Identify which cell holds the provided text, then report its [X, Y] central coordinate. 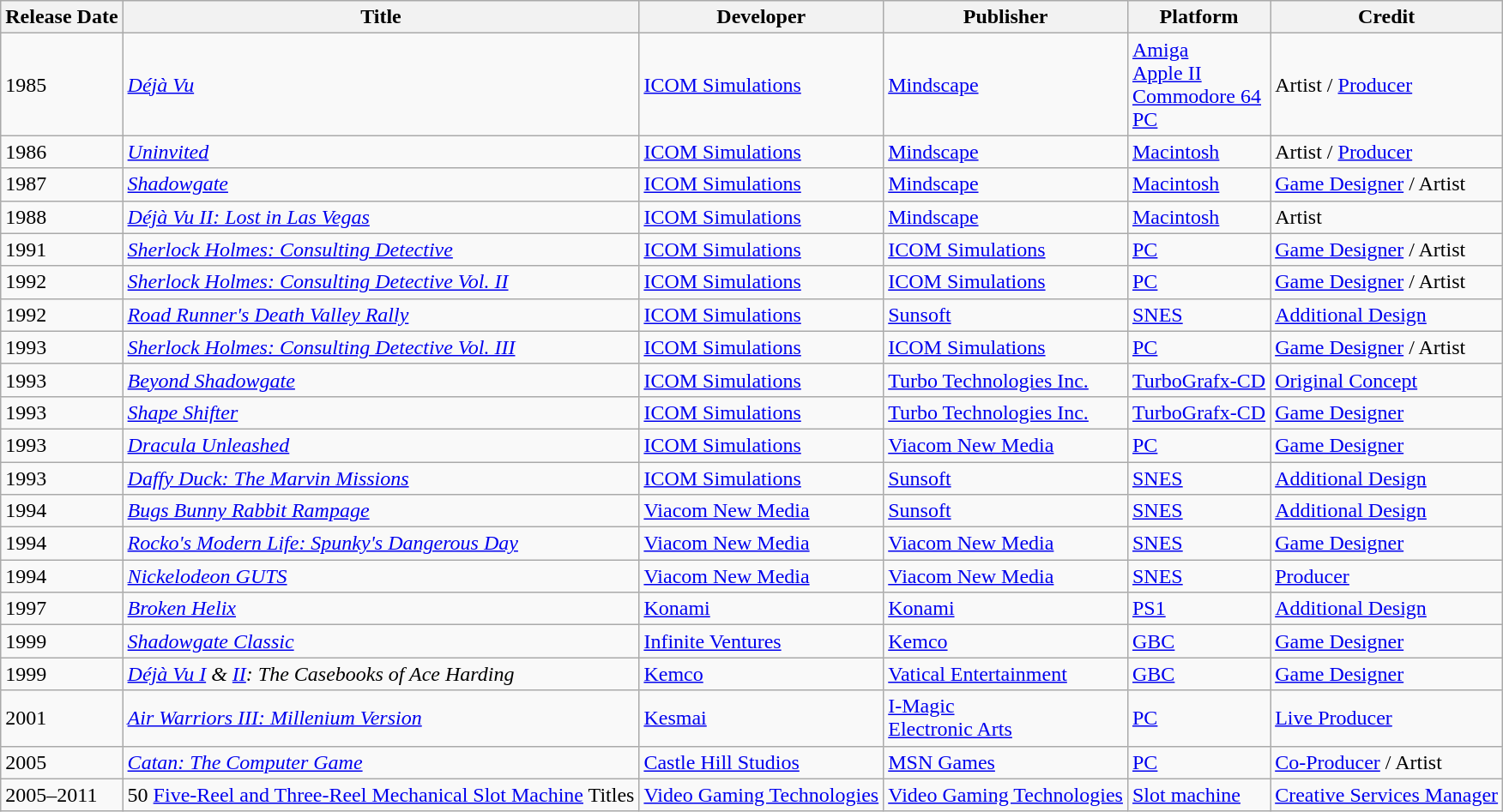
Broken Helix [381, 609]
Infinite Ventures [762, 641]
Release Date [62, 17]
Credit [1386, 17]
Daffy Duck: The Marvin Missions [381, 478]
Sherlock Holmes: Consulting Detective Vol. III [381, 347]
MSN Games [1005, 762]
Shadowgate [381, 184]
AmigaApple IICommodore 64PC [1198, 84]
50 Five-Reel and Three-Reel Mechanical Slot Machine Titles [381, 795]
Original Concept [1386, 380]
Shape Shifter [381, 412]
Sherlock Holmes: Consulting Detective Vol. II [381, 282]
Live Producer [1386, 719]
2005–2011 [62, 795]
1987 [62, 184]
Kesmai [762, 719]
Catan: The Computer Game [381, 762]
Air Warriors III: Millenium Version [381, 719]
1986 [62, 152]
PS1 [1198, 609]
Rocko's Modern Life: Spunky's Dangerous Day [381, 544]
Déjà Vu II: Lost in Las Vegas [381, 217]
Uninvited [381, 152]
1985 [62, 84]
Déjà Vu [381, 84]
Platform [1198, 17]
Producer [1386, 576]
Shadowgate Classic [381, 641]
Beyond Shadowgate [381, 380]
Co-Producer / Artist [1386, 762]
Artist [1386, 217]
2001 [62, 719]
2005 [62, 762]
Creative Services Manager [1386, 795]
Slot machine [1198, 795]
Sherlock Holmes: Consulting Detective [381, 250]
Nickelodeon GUTS [381, 576]
Developer [762, 17]
Title [381, 17]
1988 [62, 217]
Castle Hill Studios [762, 762]
Road Runner's Death Valley Rally [381, 315]
1991 [62, 250]
Vatical Entertainment [1005, 674]
Déjà Vu I & II: The Casebooks of Ace Harding [381, 674]
Dracula Unleashed [381, 445]
Publisher [1005, 17]
I-MagicElectronic Arts [1005, 719]
Bugs Bunny Rabbit Rampage [381, 511]
1997 [62, 609]
